Identify which cell holds the provided text, then report its (X, Y) central coordinate. 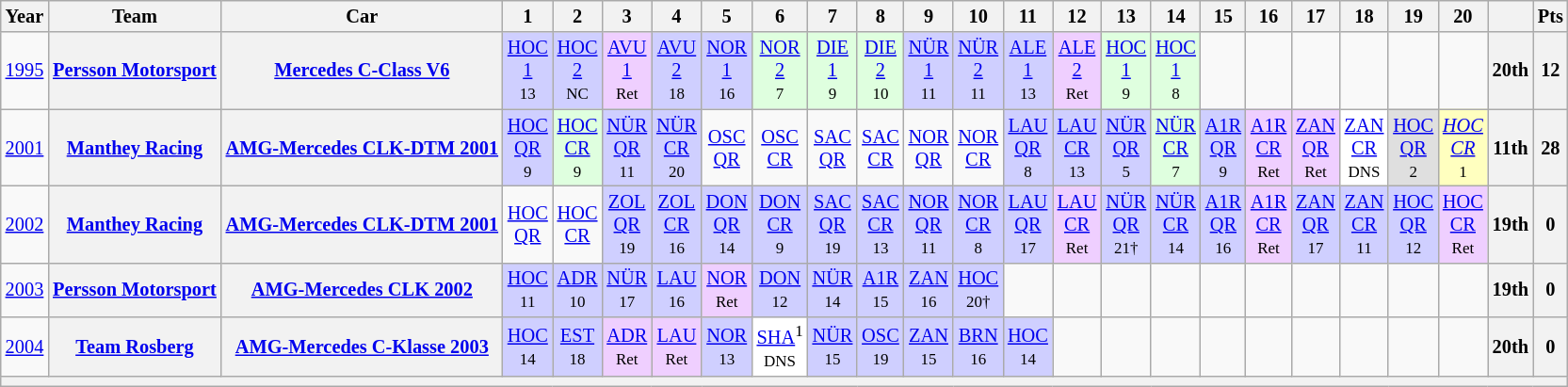
9 (929, 16)
NÜR17 (627, 290)
NOR13 (727, 347)
ZANQR17 (1316, 224)
NOR116 (727, 71)
HOCCR1 (1463, 148)
NORRet (727, 290)
6 (780, 16)
HOC11 (527, 290)
8 (880, 16)
2002 (24, 224)
NORCR (978, 148)
AVU218 (676, 71)
AMG-Mercedes CLK 2002 (362, 290)
A1RQR9 (1223, 148)
DONQR14 (727, 224)
HOCCR (578, 224)
NÜRQR21† (1126, 224)
ZANQRRet (1316, 148)
NÜR14 (832, 290)
AMG-Mercedes C-Klasse 2003 (362, 347)
HOCQR12 (1413, 224)
2004 (24, 347)
DIE210 (880, 71)
2003 (24, 290)
HOCQR2 (1413, 148)
ZOLCR16 (676, 224)
ALE2Ret (1077, 71)
AVU1Ret (627, 71)
NÜRCR14 (1175, 224)
ADRRet (627, 347)
BRN16 (978, 347)
1 (527, 16)
ZAN16 (929, 290)
NÜR111 (929, 71)
DIE19 (832, 71)
3 (627, 16)
OSCQR (727, 148)
HOC19 (1126, 71)
DON12 (780, 290)
SHA1DNS (780, 347)
NÜR15 (832, 347)
SACQR (832, 148)
A1R15 (880, 290)
NÜR211 (978, 71)
LAUQR8 (1028, 148)
SACCR (880, 148)
ZAN15 (929, 347)
ZANCR11 (1365, 224)
ZANCRDNS (1365, 148)
LAUQR17 (1028, 224)
HOC20† (978, 290)
SACCR13 (880, 224)
NÜRQR5 (1126, 148)
7 (832, 16)
15 (1223, 16)
Year (24, 16)
SACQR19 (832, 224)
19 (1413, 16)
NÜRQR11 (627, 148)
NÜRCR20 (676, 148)
NORQR (929, 148)
2001 (24, 148)
10 (978, 16)
NÜRCR7 (1175, 148)
11 (1028, 16)
OSC19 (880, 347)
ADR10 (578, 290)
NOR27 (780, 71)
A1RQR16 (1223, 224)
14 (1175, 16)
17 (1316, 16)
Mercedes C-Class V6 (362, 71)
Car (362, 16)
4 (676, 16)
HOCCRRet (1463, 224)
28 (1550, 148)
16 (1269, 16)
LAU16 (676, 290)
11th (1511, 148)
LAURet (676, 347)
Team Rosberg (135, 347)
HOC113 (527, 71)
NORQR11 (929, 224)
13 (1126, 16)
5 (727, 16)
ZOLQR19 (627, 224)
LAUCR13 (1077, 148)
HOC18 (1175, 71)
NORCR8 (978, 224)
DONCR9 (780, 224)
20 (1463, 16)
HOCQR9 (527, 148)
HOCQR (527, 224)
Team (135, 16)
HOC2NC (578, 71)
18 (1365, 16)
EST18 (578, 347)
HOCCR9 (578, 148)
OSCCR (780, 148)
ALE113 (1028, 71)
1995 (24, 71)
Pts (1550, 16)
2 (578, 16)
LAUCRRet (1077, 224)
